Pinpoint the cell where the given text exists, returning its (X, Y) midpoint coordinate. 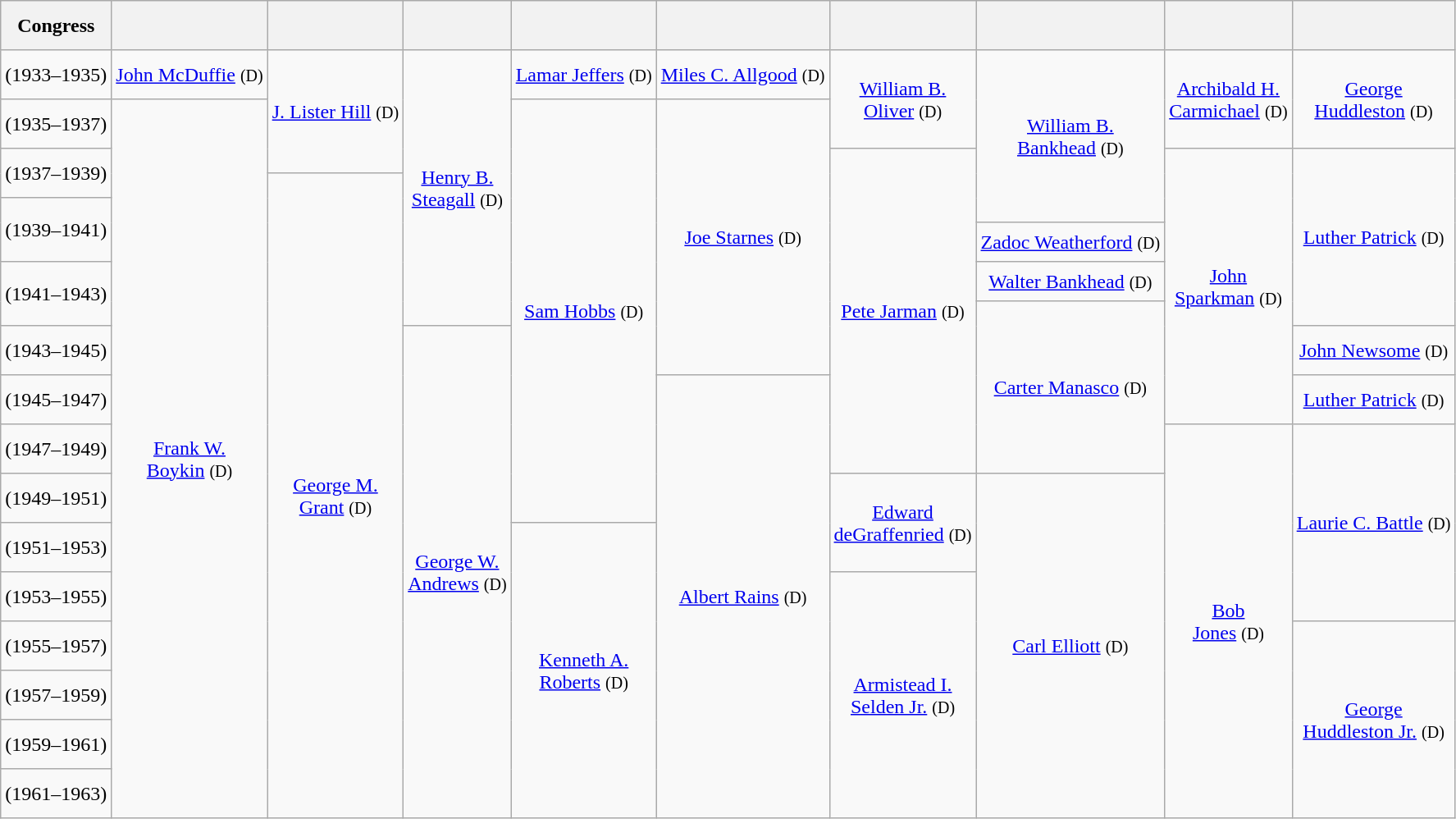
(1941–1943) (56, 294)
(1935–1937) (56, 124)
BobJones (D) (1229, 621)
George W.Andrews (D) (458, 572)
GeorgeHuddleston (D) (1373, 99)
Pete Jarman (D) (902, 311)
(1951–1953) (56, 547)
Carl Elliott (D) (1070, 646)
Frank W.Boykin (D) (189, 459)
Congress (56, 25)
(1957–1959) (56, 695)
William B.Bankhead (D) (1070, 136)
Laurie C. Battle (D) (1373, 523)
George M.Grant (D) (335, 496)
Sam Hobbs (D) (584, 311)
(1943–1945) (56, 350)
Albert Rains (D) (743, 597)
Henry B.Steagall (D) (458, 188)
(1947–1949) (56, 449)
(1955–1957) (56, 646)
Zadoc Weatherford (D) (1070, 242)
Miles C. Allgood (D) (743, 75)
Kenneth A.Roberts (D) (584, 670)
(1953–1955) (56, 597)
Walter Bankhead (D) (1070, 281)
Archibald H.Carmichael (D) (1229, 99)
Carter Manasco (D) (1070, 387)
Lamar Jeffers (D) (584, 75)
William B.Oliver (D) (902, 99)
(1959–1961) (56, 744)
John McDuffie (D) (189, 75)
J. Lister Hill (D) (335, 112)
Armistead I.Selden Jr. (D) (902, 695)
(1939–1941) (56, 230)
John Newsome (D) (1373, 350)
(1937–1939) (56, 173)
(1949–1951) (56, 498)
(1933–1935) (56, 75)
(1945–1947) (56, 400)
Joe Starnes (D) (743, 237)
(1961–1963) (56, 794)
GeorgeHuddleston Jr. (D) (1373, 720)
JohnSparkman (D) (1229, 286)
EdwarddeGraffenried (D) (902, 523)
